Identify which cell holds the provided text, then report its (x, y) central coordinate. 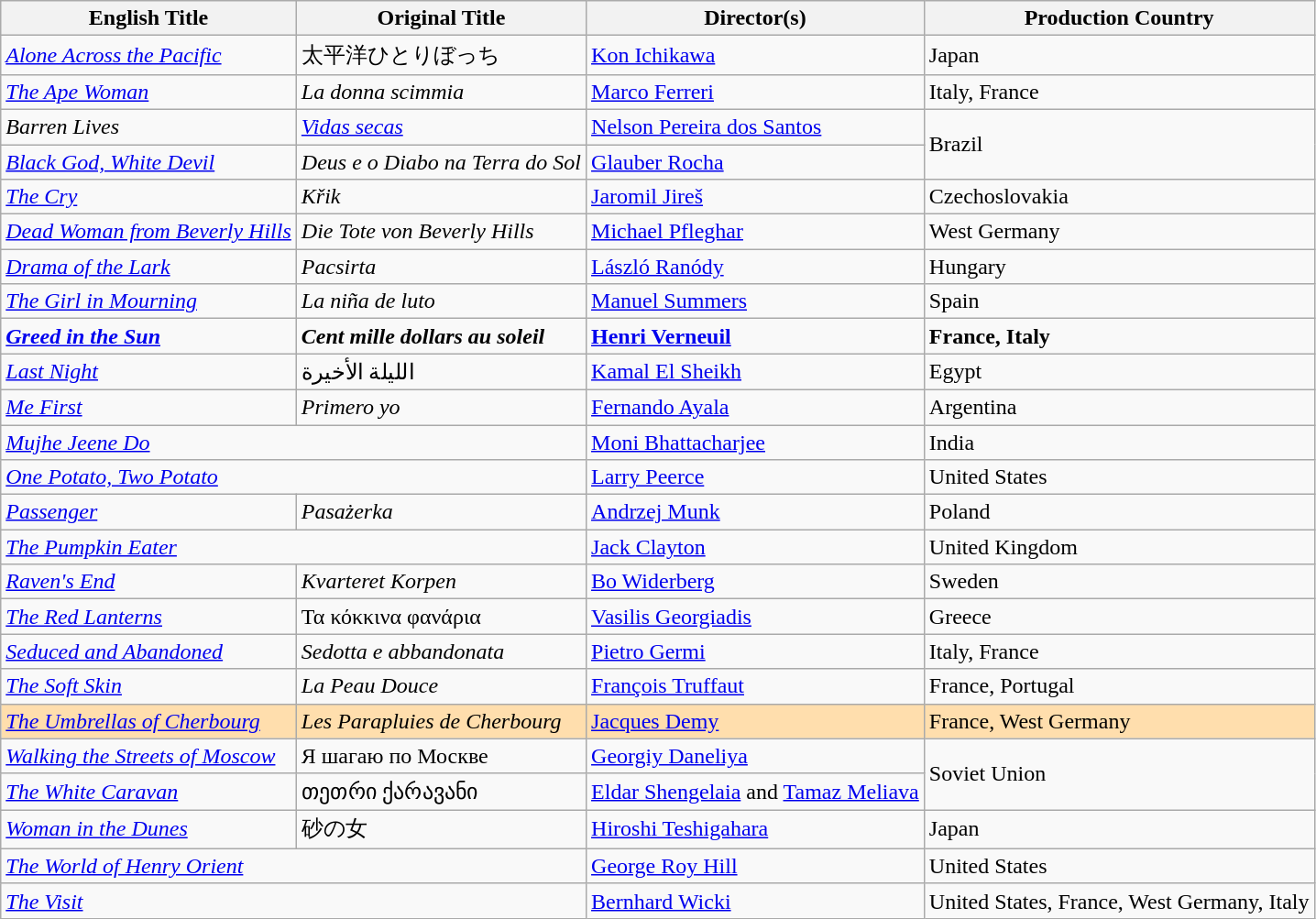
Kvarteret Korpen (441, 582)
Primero yo (441, 407)
Egypt (1119, 372)
Pasażerka (441, 512)
The White Caravan (148, 792)
Pietro Germi (755, 651)
Die Tote von Beverly Hills (441, 232)
The Pumpkin Eater (293, 547)
France, Portugal (1119, 686)
Black God, White Devil (148, 162)
The Visit (293, 901)
Glauber Rocha (755, 162)
La niña de luto (441, 301)
West Germany (1119, 232)
India (1119, 443)
France, Italy (1119, 336)
Hiroshi Teshigahara (755, 830)
Les Parapluies de Cherbourg (441, 721)
François Truffaut (755, 686)
თეთრი ქარავანი (441, 792)
Alone Across the Pacific (148, 55)
Nelson Pereira dos Santos (755, 126)
English Title (148, 18)
Henri Verneuil (755, 336)
Greed in the Sun (148, 336)
Last Night (148, 372)
Kamal El Sheikh (755, 372)
砂の女 (441, 830)
Woman in the Dunes (148, 830)
Křik (441, 197)
Poland (1119, 512)
The Soft Skin (148, 686)
Sweden (1119, 582)
Fernando Ayala (755, 407)
The Red Lanterns (148, 617)
太平洋ひとりぼっち (441, 55)
Τα κόκκινα φανάρια (441, 617)
Dead Woman from Beverly Hills (148, 232)
Walking the Streets of Moscow (148, 756)
Seduced and Abandoned (148, 651)
Brazil (1119, 144)
The World of Henry Orient (293, 866)
Mujhe Jeene Do (293, 443)
Pacsirta (441, 267)
Vasilis Georgiadis (755, 617)
Soviet Union (1119, 774)
Vidas secas (441, 126)
Andrzej Munk (755, 512)
Drama of the Lark (148, 267)
Moni Bhattacharjee (755, 443)
Barren Lives (148, 126)
France, West Germany (1119, 721)
Sedotta e abbandonata (441, 651)
Passenger (148, 512)
Larry Peerce (755, 477)
Eldar Shengelaia and Tamaz Meliava (755, 792)
Georgiy Daneliya (755, 756)
Me First (148, 407)
Spain (1119, 301)
Cent mille dollars au soleil (441, 336)
Director(s) (755, 18)
László Ranódy (755, 267)
Marco Ferreri (755, 92)
The Ape Woman (148, 92)
Я шагаю по Москве (441, 756)
Jaromil Jireš (755, 197)
Deus e o Diabo na Terra do Sol (441, 162)
Production Country (1119, 18)
Greece (1119, 617)
United Kingdom (1119, 547)
Kon Ichikawa (755, 55)
The Umbrellas of Cherbourg (148, 721)
George Roy Hill (755, 866)
Bernhard Wicki (755, 901)
Jacques Demy (755, 721)
Original Title (441, 18)
The Cry (148, 197)
Michael Pfleghar (755, 232)
La Peau Douce (441, 686)
Hungary (1119, 267)
الليلة الأخيرة (441, 372)
One Potato, Two Potato (293, 477)
United States, France, West Germany, Italy (1119, 901)
Manuel Summers (755, 301)
Jack Clayton (755, 547)
Bo Widerberg (755, 582)
La donna scimmia (441, 92)
Czechoslovakia (1119, 197)
Argentina (1119, 407)
The Girl in Mourning (148, 301)
Raven's End (148, 582)
